Detect which cell encompasses the target text, then output its [X, Y] center coordinate. 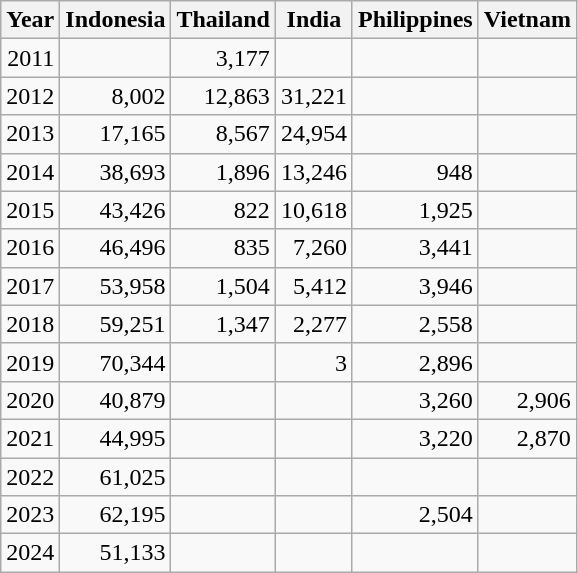
3,946 [415, 286]
2021 [30, 438]
13,246 [314, 172]
822 [223, 210]
62,195 [116, 515]
1,347 [223, 324]
1,504 [223, 286]
Thailand [223, 20]
2015 [30, 210]
1,925 [415, 210]
2012 [30, 96]
7,260 [314, 248]
46,496 [116, 248]
5,412 [314, 286]
2011 [30, 58]
Vietnam [527, 20]
10,618 [314, 210]
India [314, 20]
43,426 [116, 210]
12,863 [223, 96]
2019 [30, 362]
2016 [30, 248]
2024 [30, 553]
2023 [30, 515]
51,133 [116, 553]
835 [223, 248]
8,002 [116, 96]
3,260 [415, 400]
24,954 [314, 134]
3,441 [415, 248]
61,025 [116, 477]
53,958 [116, 286]
2013 [30, 134]
2,896 [415, 362]
2,558 [415, 324]
17,165 [116, 134]
2018 [30, 324]
2017 [30, 286]
38,693 [116, 172]
1,896 [223, 172]
2,504 [415, 515]
44,995 [116, 438]
2,906 [527, 400]
70,344 [116, 362]
Philippines [415, 20]
2,277 [314, 324]
2,870 [527, 438]
Indonesia [116, 20]
948 [415, 172]
31,221 [314, 96]
3 [314, 362]
8,567 [223, 134]
40,879 [116, 400]
3,220 [415, 438]
2022 [30, 477]
3,177 [223, 58]
2014 [30, 172]
59,251 [116, 324]
Year [30, 20]
2020 [30, 400]
